Detect which cell encompasses the target text, then output its (x, y) center coordinate. 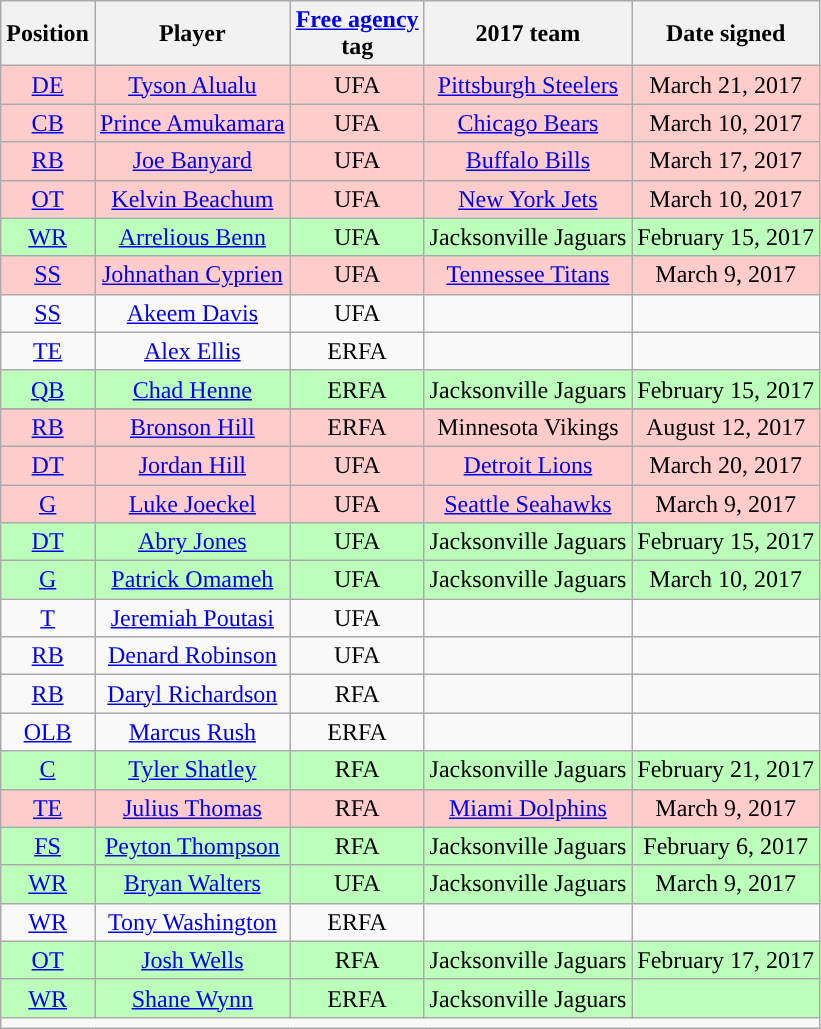
Jeremiah Poutasi (192, 618)
CB (48, 123)
March 21, 2017 (726, 85)
OLB (48, 732)
C (48, 770)
2017 team (528, 34)
Tyson Alualu (192, 85)
Chicago Bears (528, 123)
Miami Dolphins (528, 808)
March 17, 2017 (726, 161)
Prince Amukamara (192, 123)
Julius Thomas (192, 808)
Alex Ellis (192, 351)
Josh Wells (192, 960)
Kelvin Beachum (192, 199)
Minnesota Vikings (528, 427)
QB (48, 389)
Position (48, 34)
Seattle Seahawks (528, 503)
Detroit Lions (528, 465)
Joe Banyard (192, 161)
Pittsburgh Steelers (528, 85)
Bronson Hill (192, 427)
Date signed (726, 34)
Tyler Shatley (192, 770)
February 21, 2017 (726, 770)
Buffalo Bills (528, 161)
Bryan Walters (192, 884)
Tony Washington (192, 922)
March 20, 2017 (726, 465)
Johnathan Cyprien (192, 275)
New York Jets (528, 199)
Player (192, 34)
DE (48, 85)
February 6, 2017 (726, 846)
Peyton Thompson (192, 846)
Akeem Davis (192, 313)
FS (48, 846)
Free agencytag (357, 34)
Denard Robinson (192, 656)
T (48, 618)
Daryl Richardson (192, 694)
Arrelious Benn (192, 237)
Luke Joeckel (192, 503)
Shane Wynn (192, 998)
August 12, 2017 (726, 427)
Abry Jones (192, 542)
Patrick Omameh (192, 580)
Tennessee Titans (528, 275)
February 17, 2017 (726, 960)
Marcus Rush (192, 732)
Jordan Hill (192, 465)
Chad Henne (192, 389)
